For the text-containing cell, return its midpoint in (X, Y) coordinate format. 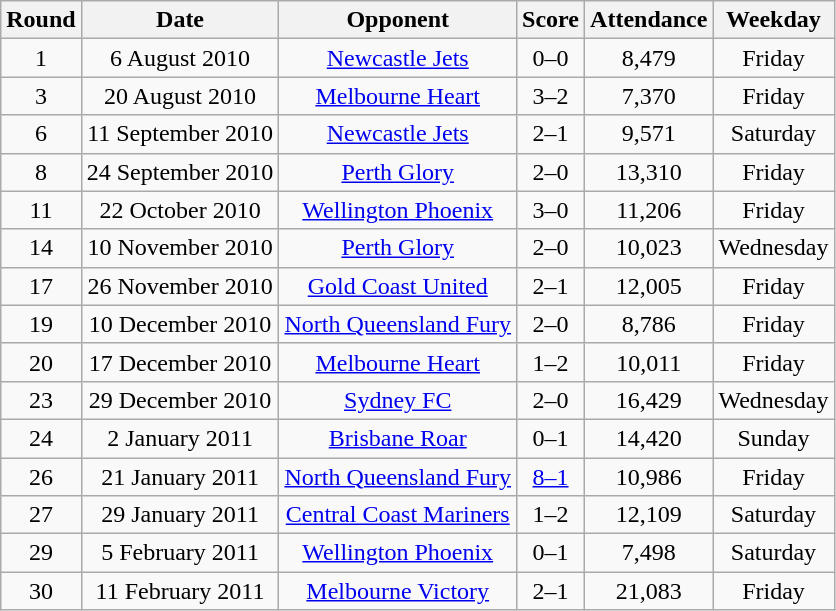
29 (41, 553)
13,310 (649, 172)
10,986 (649, 477)
10,011 (649, 362)
24 (41, 438)
11,206 (649, 210)
29 January 2011 (180, 515)
26 (41, 477)
2 January 2011 (180, 438)
3 (41, 96)
17 December 2010 (180, 362)
8,479 (649, 58)
20 (41, 362)
21 January 2011 (180, 477)
11 (41, 210)
1 (41, 58)
0–0 (551, 58)
12,005 (649, 286)
8 (41, 172)
14,420 (649, 438)
Gold Coast United (398, 286)
9,571 (649, 134)
11 September 2010 (180, 134)
6 August 2010 (180, 58)
5 February 2011 (180, 553)
26 November 2010 (180, 286)
20 August 2010 (180, 96)
24 September 2010 (180, 172)
3–0 (551, 210)
6 (41, 134)
23 (41, 400)
Attendance (649, 20)
16,429 (649, 400)
14 (41, 248)
7,498 (649, 553)
10,023 (649, 248)
Sunday (774, 438)
Central Coast Mariners (398, 515)
10 November 2010 (180, 248)
Melbourne Victory (398, 591)
27 (41, 515)
21,083 (649, 591)
Date (180, 20)
Score (551, 20)
22 October 2010 (180, 210)
8,786 (649, 324)
Round (41, 20)
Brisbane Roar (398, 438)
Opponent (398, 20)
12,109 (649, 515)
17 (41, 286)
3–2 (551, 96)
Weekday (774, 20)
10 December 2010 (180, 324)
29 December 2010 (180, 400)
7,370 (649, 96)
11 February 2011 (180, 591)
Sydney FC (398, 400)
8–1 (551, 477)
19 (41, 324)
30 (41, 591)
